Locate the cell with the specified text and output its [X, Y] center coordinate. 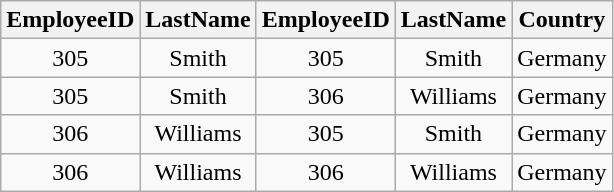
Country [562, 20]
